From the cell containing the given text, extract its center point as (X, Y) coordinate. 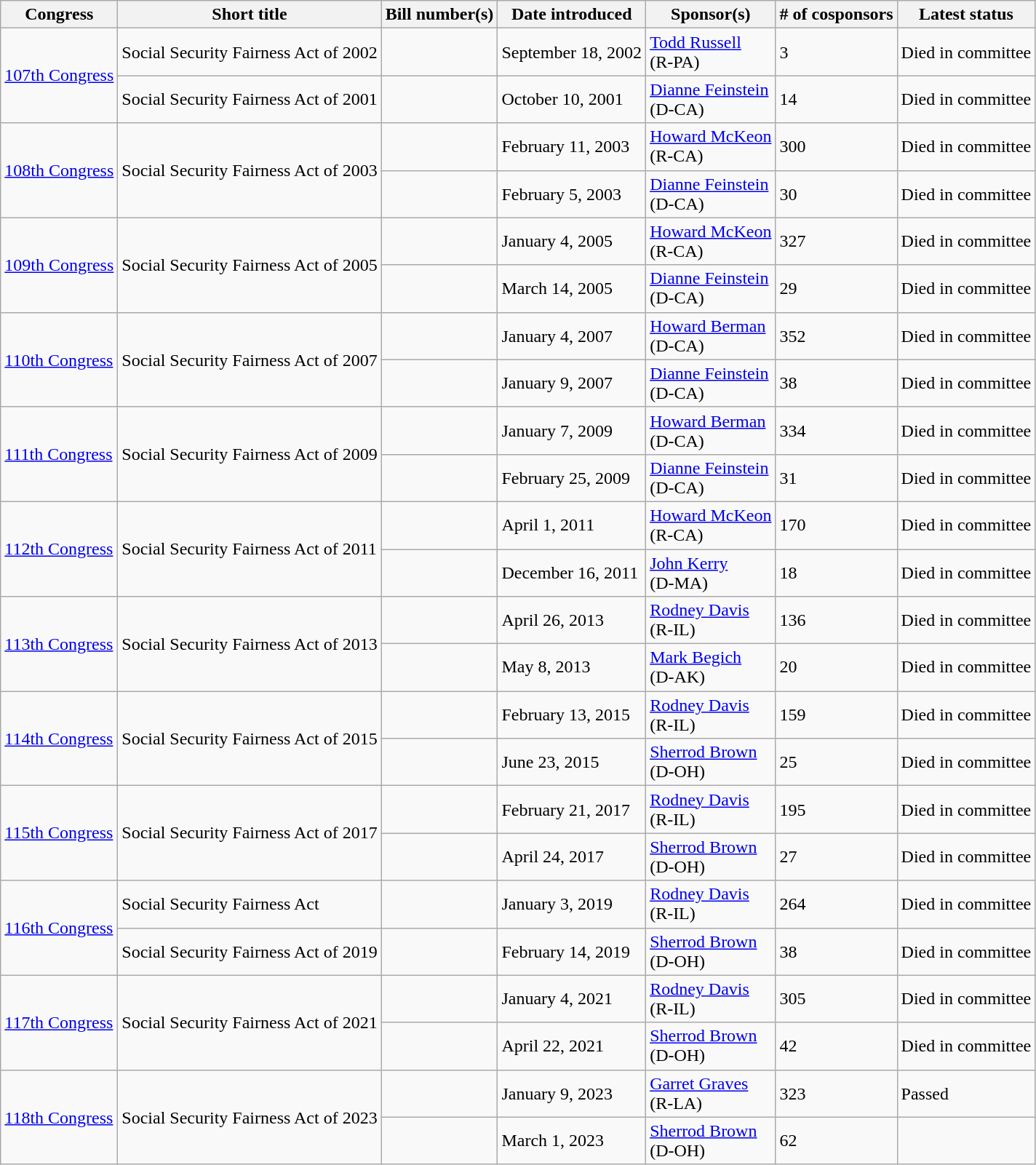
116th Congress (60, 928)
Social Security Fairness Act of 2011 (250, 549)
# of cosponsors (837, 15)
April 24, 2017 (572, 857)
Passed (966, 1093)
Mark Begich(D-AK) (711, 668)
20 (837, 668)
September 18, 2002 (572, 52)
October 10, 2001 (572, 99)
334 (837, 431)
March 1, 2023 (572, 1141)
Social Security Fairness Act of 2023 (250, 1117)
January 4, 2007 (572, 336)
April 26, 2013 (572, 620)
Social Security Fairness Act of 2007 (250, 359)
323 (837, 1093)
Latest status (966, 15)
January 3, 2019 (572, 904)
February 11, 2003 (572, 147)
Social Security Fairness Act of 2013 (250, 644)
27 (837, 857)
January 9, 2007 (572, 383)
18 (837, 572)
352 (837, 336)
30 (837, 194)
Date introduced (572, 15)
31 (837, 477)
117th Congress (60, 1022)
195 (837, 809)
Bill number(s) (439, 15)
Todd Russell(R-PA) (711, 52)
May 8, 2013 (572, 668)
Social Security Fairness Act (250, 904)
114th Congress (60, 739)
February 13, 2015 (572, 715)
113th Congress (60, 644)
Social Security Fairness Act of 2009 (250, 454)
25 (837, 763)
264 (837, 904)
136 (837, 620)
April 1, 2011 (572, 525)
John Kerry(D-MA) (711, 572)
Social Security Fairness Act of 2019 (250, 952)
300 (837, 147)
Social Security Fairness Act of 2003 (250, 170)
112th Congress (60, 549)
109th Congress (60, 265)
Social Security Fairness Act of 2005 (250, 265)
108th Congress (60, 170)
February 5, 2003 (572, 194)
February 14, 2019 (572, 952)
Social Security Fairness Act of 2001 (250, 99)
Social Security Fairness Act of 2015 (250, 739)
January 9, 2023 (572, 1093)
Short title (250, 15)
Garret Graves(R-LA) (711, 1093)
170 (837, 525)
42 (837, 1046)
107th Congress (60, 76)
Social Security Fairness Act of 2002 (250, 52)
Sponsor(s) (711, 15)
June 23, 2015 (572, 763)
110th Congress (60, 359)
115th Congress (60, 833)
Social Security Fairness Act of 2021 (250, 1022)
February 25, 2009 (572, 477)
305 (837, 998)
14 (837, 99)
159 (837, 715)
January 4, 2021 (572, 998)
327 (837, 242)
62 (837, 1141)
3 (837, 52)
January 4, 2005 (572, 242)
Social Security Fairness Act of 2017 (250, 833)
29 (837, 288)
January 7, 2009 (572, 431)
April 22, 2021 (572, 1046)
111th Congress (60, 454)
Congress (60, 15)
February 21, 2017 (572, 809)
118th Congress (60, 1117)
December 16, 2011 (572, 572)
March 14, 2005 (572, 288)
